From the cell containing the given text, extract its center point as (X, Y) coordinate. 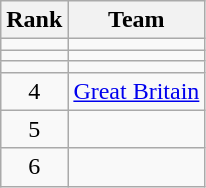
5 (34, 129)
Rank (34, 20)
Great Britain (136, 91)
4 (34, 91)
Team (136, 20)
6 (34, 167)
